Capture the cell that displays the provided text and extract its (X, Y) central coordinate. 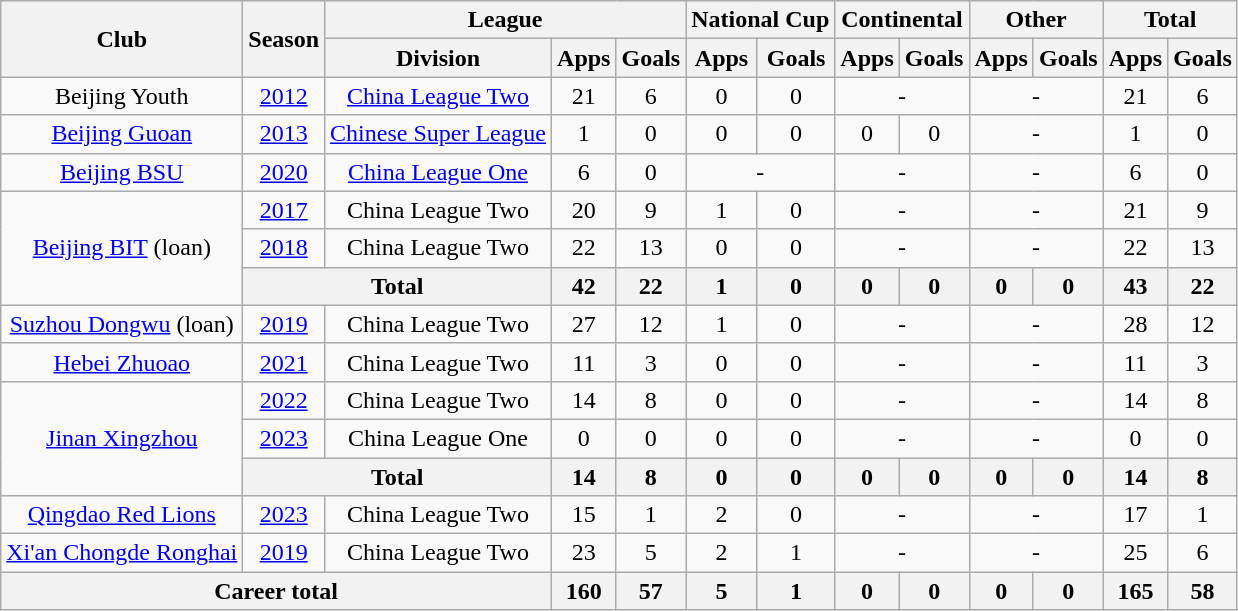
2013 (284, 134)
Other (1036, 20)
57 (651, 591)
Hebei Zhuoao (122, 362)
Career total (276, 591)
2021 (284, 362)
2020 (284, 172)
43 (1135, 286)
Jinan Xingzhou (122, 438)
15 (584, 515)
Club (122, 39)
2017 (284, 210)
165 (1135, 591)
160 (584, 591)
Xi'an Chongde Ronghai (122, 553)
Suzhou Dongwu (loan) (122, 324)
Beijing Youth (122, 96)
Beijing BSU (122, 172)
20 (584, 210)
Qingdao Red Lions (122, 515)
2012 (284, 96)
Beijing BIT (loan) (122, 248)
Chinese Super League (438, 134)
23 (584, 553)
League (506, 20)
27 (584, 324)
National Cup (760, 20)
Season (284, 39)
2022 (284, 400)
25 (1135, 553)
17 (1135, 515)
28 (1135, 324)
Beijing Guoan (122, 134)
2018 (284, 248)
Continental (902, 20)
58 (1203, 591)
Division (438, 58)
42 (584, 286)
